Detect which cell encompasses the target text, then output its [X, Y] center coordinate. 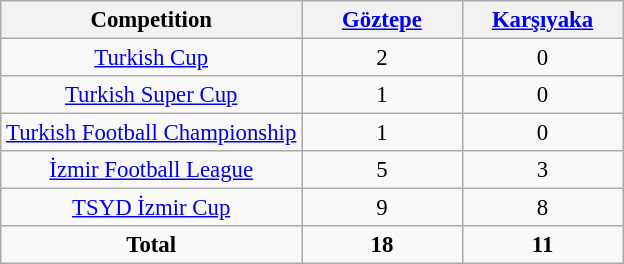
2 [382, 58]
Competition [152, 20]
İzmir Football League [152, 170]
TSYD İzmir Cup [152, 208]
Göztepe [382, 20]
Turkish Football Championship [152, 133]
5 [382, 170]
Turkish Super Cup [152, 95]
3 [542, 170]
18 [382, 245]
Total [152, 245]
9 [382, 208]
11 [542, 245]
8 [542, 208]
Turkish Cup [152, 58]
Karşıyaka [542, 20]
